Provide the (x, y) coordinate of the cell's center where the given text is located.  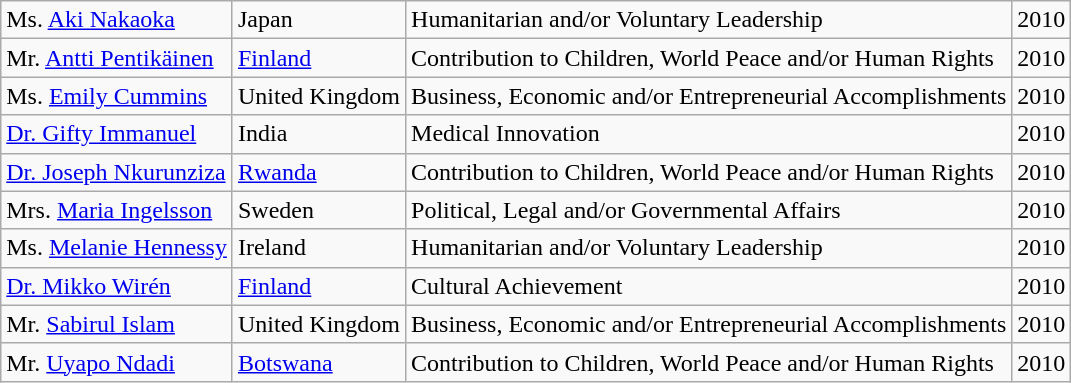
Mr. Uyapo Ndadi (117, 362)
Dr. Mikko Wirén (117, 286)
India (318, 134)
Ireland (318, 248)
Mr. Sabirul Islam (117, 324)
Mrs. Maria Ingelsson (117, 210)
Mr. Antti Pentikäinen (117, 58)
Medical Innovation (709, 134)
Sweden (318, 210)
Cultural Achievement (709, 286)
Japan (318, 20)
Ms. Aki Nakaoka (117, 20)
Ms. Melanie Hennessy (117, 248)
Dr. Joseph Nkurunziza (117, 172)
Rwanda (318, 172)
Political, Legal and/or Governmental Affairs (709, 210)
Dr. Gifty Immanuel (117, 134)
Ms. Emily Cummins (117, 96)
Botswana (318, 362)
